For the text-containing cell, return its midpoint in (x, y) coordinate format. 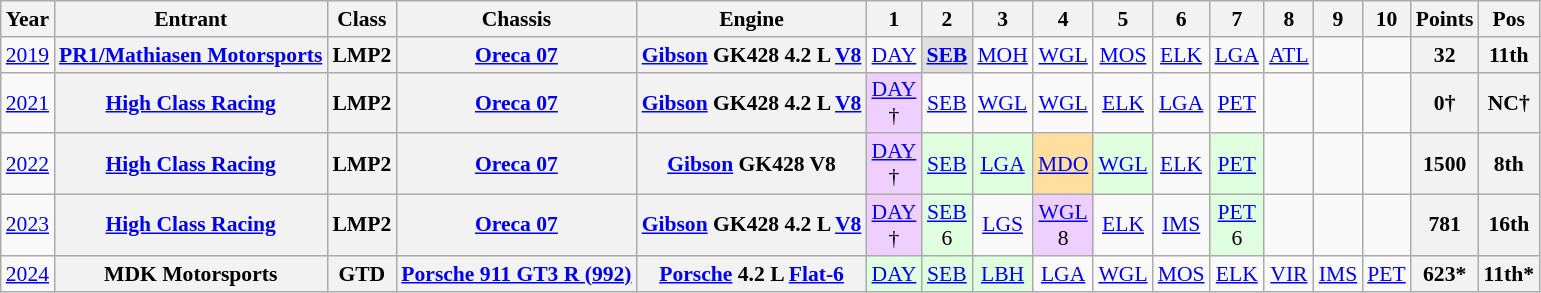
Gibson GK428 V8 (752, 164)
2022 (28, 164)
Porsche 4.2 L Flat-6 (752, 274)
MDK Motorsports (190, 274)
GTD (362, 274)
Class (362, 19)
PET6 (1237, 226)
NC† (1510, 102)
4 (1064, 19)
8th (1510, 164)
Points (1445, 19)
VIR (1289, 274)
7 (1237, 19)
Engine (752, 19)
Year (28, 19)
2 (946, 19)
ATL (1289, 55)
SEB6 (946, 226)
MDO (1064, 164)
Porsche 911 GT3 R (992) (516, 274)
PR1/Mathiasen Motorsports (190, 55)
MOH (1002, 55)
11th* (1510, 274)
11th (1510, 55)
WGL8 (1064, 226)
1500 (1445, 164)
1 (894, 19)
6 (1182, 19)
2024 (28, 274)
Chassis (516, 19)
623* (1445, 274)
3 (1002, 19)
2023 (28, 226)
2019 (28, 55)
5 (1122, 19)
9 (1338, 19)
LGS (1002, 226)
LBH (1002, 274)
Entrant (190, 19)
Pos (1510, 19)
32 (1445, 55)
8 (1289, 19)
781 (1445, 226)
2021 (28, 102)
0† (1445, 102)
16th (1510, 226)
10 (1386, 19)
